Determine the (X, Y) coordinate at the center of the cell enclosing the given text.  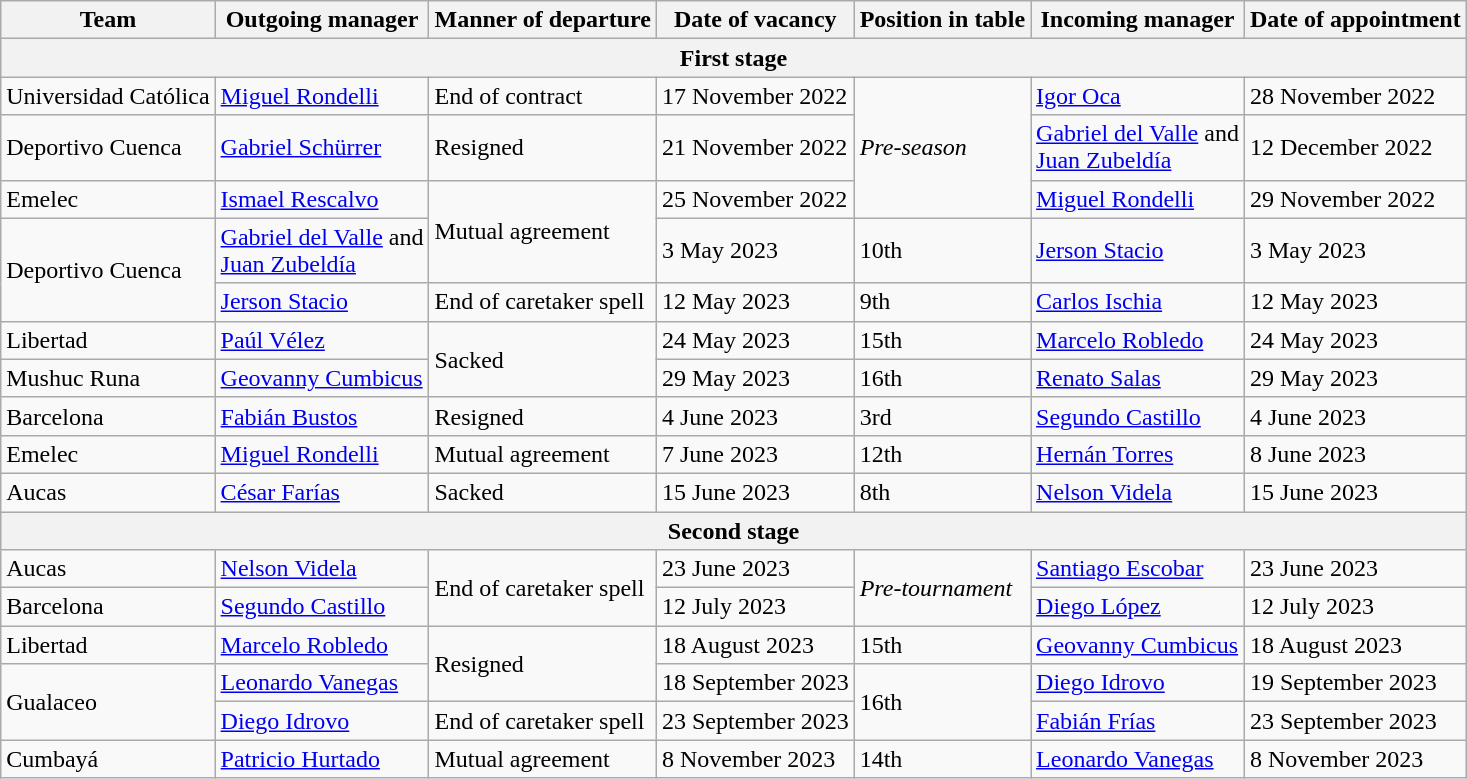
Santiago Escobar (1138, 569)
End of contract (542, 96)
Date of appointment (1355, 20)
17 November 2022 (755, 96)
First stage (734, 58)
Carlos Ischia (1138, 302)
29 November 2022 (1355, 199)
25 November 2022 (755, 199)
César Farías (322, 492)
Pre-tournament (942, 588)
Universidad Católica (108, 96)
Ismael Rescalvo (322, 199)
Mushuc Runa (108, 378)
Igor Oca (1138, 96)
Cumbayá (108, 759)
28 November 2022 (1355, 96)
7 June 2023 (755, 454)
Position in table (942, 20)
Renato Salas (1138, 378)
12 December 2022 (1355, 148)
18 September 2023 (755, 683)
Second stage (734, 531)
Paúl Vélez (322, 340)
Hernán Torres (1138, 454)
10th (942, 250)
9th (942, 302)
Patricio Hurtado (322, 759)
Team (108, 20)
Gualaceo (108, 702)
Manner of departure (542, 20)
19 September 2023 (1355, 683)
8 June 2023 (1355, 454)
3rd (942, 416)
8th (942, 492)
Diego López (1138, 607)
Gabriel Schürrer (322, 148)
Fabián Frías (1138, 721)
Date of vacancy (755, 20)
21 November 2022 (755, 148)
Incoming manager (1138, 20)
Fabián Bustos (322, 416)
Outgoing manager (322, 20)
14th (942, 759)
Pre-season (942, 148)
12th (942, 454)
